From the cell containing the given text, extract its center point as (X, Y) coordinate. 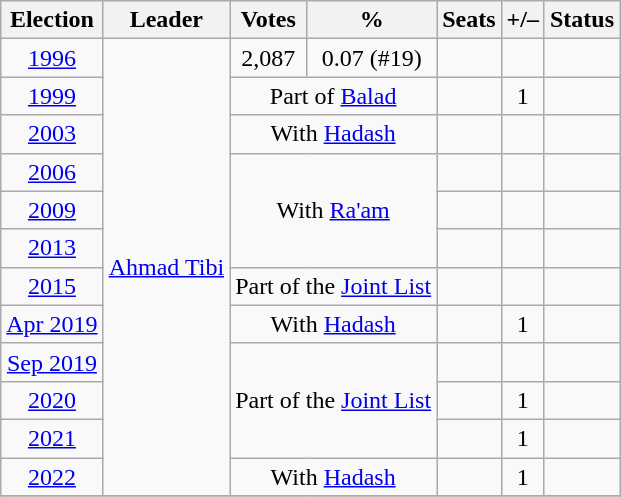
2013 (52, 248)
Ahmad Tibi (166, 268)
1999 (52, 96)
% (372, 20)
2021 (52, 438)
2015 (52, 286)
Status (582, 20)
Leader (166, 20)
2020 (52, 400)
Apr 2019 (52, 324)
0.07 (#19) (372, 58)
Votes (268, 20)
Election (52, 20)
2022 (52, 477)
Sep 2019 (52, 362)
Part of Balad (334, 96)
2003 (52, 134)
Seats (469, 20)
With Ra'am (334, 210)
2,087 (268, 58)
+/– (522, 20)
2009 (52, 210)
1996 (52, 58)
2006 (52, 172)
